Return [x, y] of the center of cell containing provided text 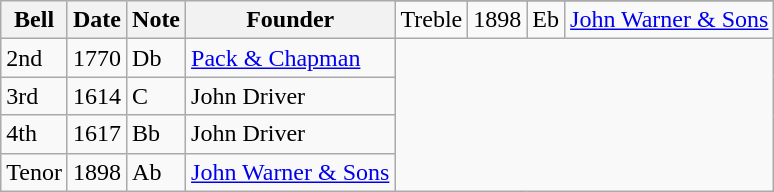
1770 [96, 58]
Pack & Chapman [290, 58]
Note [156, 20]
Bb [156, 134]
Ab [156, 172]
Treble [432, 20]
1617 [96, 134]
Date [96, 20]
C [156, 96]
Db [156, 58]
Eb [546, 20]
3rd [34, 96]
Tenor [34, 172]
Founder [290, 20]
Bell [34, 20]
1614 [96, 96]
4th [34, 134]
2nd [34, 58]
